Scan for the cell matching the given text and deliver its (x, y) coordinate at center. 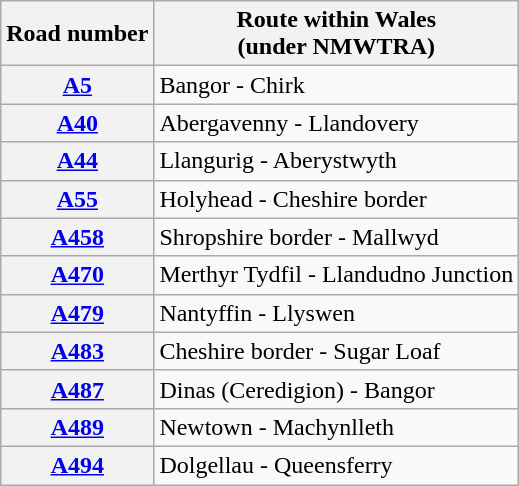
A55 (78, 199)
Holyhead - Cheshire border (336, 199)
A487 (78, 389)
Dinas (Ceredigion) - Bangor (336, 389)
Cheshire border - Sugar Loaf (336, 351)
A5 (78, 85)
A483 (78, 351)
A44 (78, 161)
Dolgellau - Queensferry (336, 465)
Shropshire border - Mallwyd (336, 237)
Newtown - Machynlleth (336, 427)
Merthyr Tydfil - Llandudno Junction (336, 275)
A479 (78, 313)
A458 (78, 237)
A489 (78, 427)
Bangor - Chirk (336, 85)
Nantyffin - Llyswen (336, 313)
Abergavenny - Llandovery (336, 123)
Llangurig - Aberystwyth (336, 161)
A470 (78, 275)
Route within Wales(under NMWTRA) (336, 34)
A494 (78, 465)
A40 (78, 123)
Road number (78, 34)
